For the text-containing cell, return its midpoint in (X, Y) coordinate format. 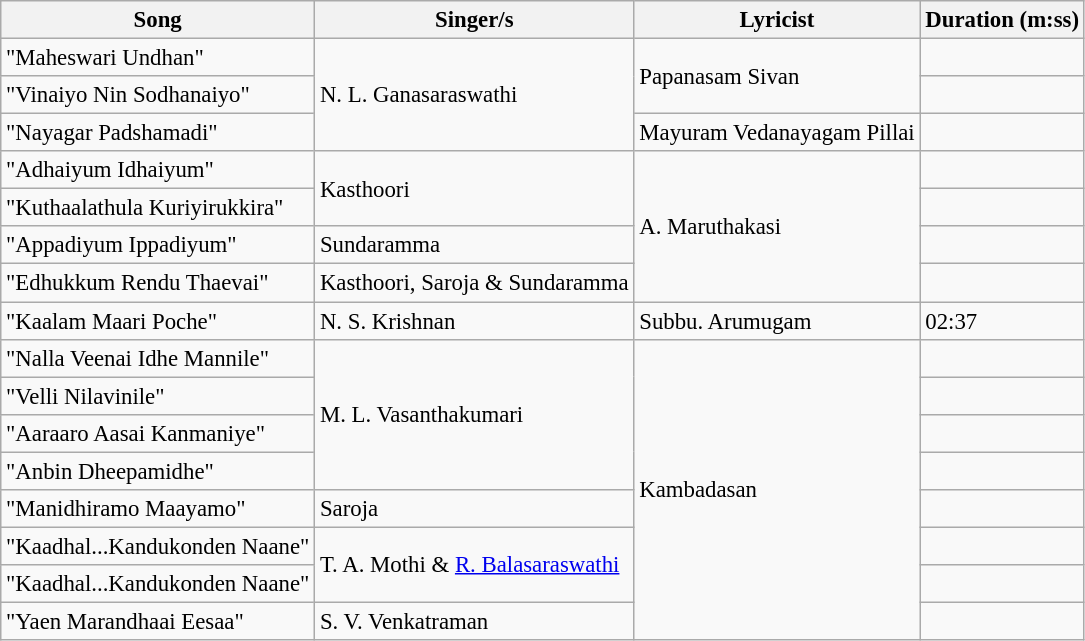
"Manidhiramo Maayamo" (158, 509)
S. V. Venkatraman (474, 621)
Kambadasan (777, 490)
Saroja (474, 509)
02:37 (1002, 321)
"Kuthaalathula Kuriyirukkira" (158, 208)
A. Maruthakasi (777, 226)
Duration (m:ss) (1002, 20)
"Appadiyum Ippadiyum" (158, 245)
N. L. Ganasaraswathi (474, 96)
Kasthoori, Saroja & Sundaramma (474, 283)
"Maheswari Undhan" (158, 58)
Singer/s (474, 20)
Subbu. Arumugam (777, 321)
"Nalla Veenai Idhe Mannile" (158, 358)
Song (158, 20)
M. L. Vasanthakumari (474, 414)
Sundaramma (474, 245)
T. A. Mothi & R. Balasaraswathi (474, 564)
"Kaalam Maari Poche" (158, 321)
N. S. Krishnan (474, 321)
"Edhukkum Rendu Thaevai" (158, 283)
"Vinaiyo Nin Sodhanaiyo" (158, 95)
Papanasam Sivan (777, 76)
"Adhaiyum Idhaiyum" (158, 170)
"Nayagar Padshamadi" (158, 133)
"Anbin Dheepamidhe" (158, 471)
"Yaen Marandhaai Eesaa" (158, 621)
"Aaraaro Aasai Kanmaniye" (158, 433)
"Velli Nilavinile" (158, 396)
Mayuram Vedanayagam Pillai (777, 133)
Lyricist (777, 20)
Kasthoori (474, 188)
